Detect which cell encompasses the target text, then output its (x, y) center coordinate. 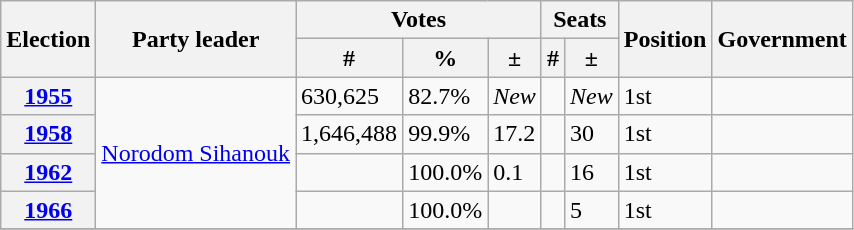
17.2 (515, 134)
99.9% (446, 134)
Election (48, 39)
1966 (48, 210)
630,625 (350, 96)
30 (591, 134)
5 (591, 210)
Position (665, 39)
0.1 (515, 172)
1955 (48, 96)
Party leader (196, 39)
Seats (580, 20)
82.7% (446, 96)
Norodom Sihanouk (196, 153)
1958 (48, 134)
Government (782, 39)
16 (591, 172)
1962 (48, 172)
Votes (419, 20)
1,646,488 (350, 134)
% (446, 58)
